Extract the [x, y] coordinate from the center of the cell holding the provided text.  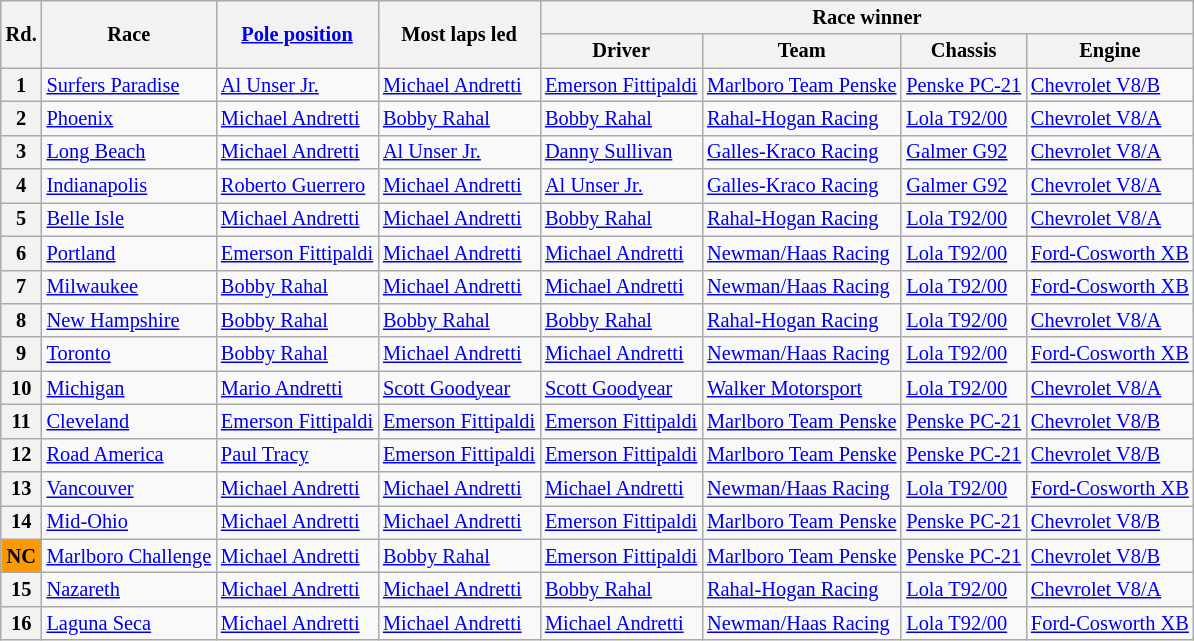
12 [22, 455]
NC [22, 556]
Walker Motorsport [802, 388]
Roberto Guerrero [297, 186]
Driver [621, 51]
Indianapolis [129, 186]
Team [802, 51]
5 [22, 219]
Engine [1110, 51]
3 [22, 152]
Most laps led [459, 34]
Rd. [22, 34]
13 [22, 489]
Laguna Seca [129, 623]
Chassis [964, 51]
6 [22, 253]
16 [22, 623]
Race winner [867, 17]
11 [22, 421]
8 [22, 320]
Mario Andretti [297, 388]
Pole position [297, 34]
1 [22, 85]
Portland [129, 253]
Road America [129, 455]
Mid-Ohio [129, 522]
4 [22, 186]
Michigan [129, 388]
Surfers Paradise [129, 85]
Paul Tracy [297, 455]
7 [22, 287]
Danny Sullivan [621, 152]
Cleveland [129, 421]
Nazareth [129, 589]
Belle Isle [129, 219]
Milwaukee [129, 287]
10 [22, 388]
14 [22, 522]
Marlboro Challenge [129, 556]
New Hampshire [129, 320]
Long Beach [129, 152]
Vancouver [129, 489]
15 [22, 589]
Race [129, 34]
Toronto [129, 354]
9 [22, 354]
2 [22, 118]
Phoenix [129, 118]
